Return the [X, Y] coordinate for the center point of the cell that contains the specified text.  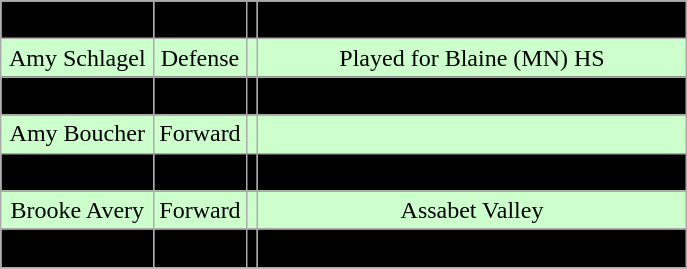
Kaylee Forster [78, 96]
Amy Boucher [78, 134]
Played for Benilde-St. Margaret's (MN) HS [472, 172]
Played for Blaine (MN) HS [472, 58]
Okanagan Hockey Academy [472, 248]
Brooke Avery [78, 210]
Ali Prause [78, 172]
Amy Schlagel [78, 58]
Played for Elk River (MN) HS [472, 96]
Carlee Toews [78, 248]
Julia Fedeski [78, 20]
Assabet Valley [472, 210]
Played with Toronto Aeros [472, 20]
